Output the [x, y] coordinate of the center of the cell containing the given text.  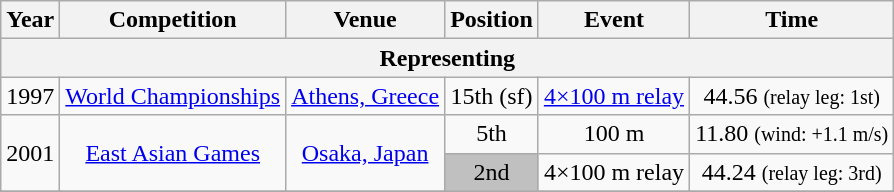
44.56 (relay leg: 1st) [792, 96]
44.24 (relay leg: 3rd) [792, 172]
East Asian Games [173, 153]
100 m [614, 134]
Position [492, 20]
Event [614, 20]
11.80 (wind: +1.1 m/s) [792, 134]
2nd [492, 172]
15th (sf) [492, 96]
1997 [30, 96]
Competition [173, 20]
5th [492, 134]
Year [30, 20]
Time [792, 20]
World Championships [173, 96]
Representing [448, 58]
Athens, Greece [366, 96]
Venue [366, 20]
Osaka, Japan [366, 153]
2001 [30, 153]
